Detect which cell encompasses the target text, then output its [X, Y] center coordinate. 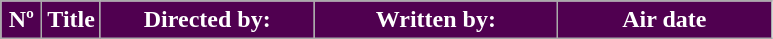
Title [72, 20]
Air date [665, 20]
Written by: [436, 20]
Directed by: [207, 20]
Nº [22, 20]
